Extract the (X, Y) coordinate from the center of the cell holding the provided text.  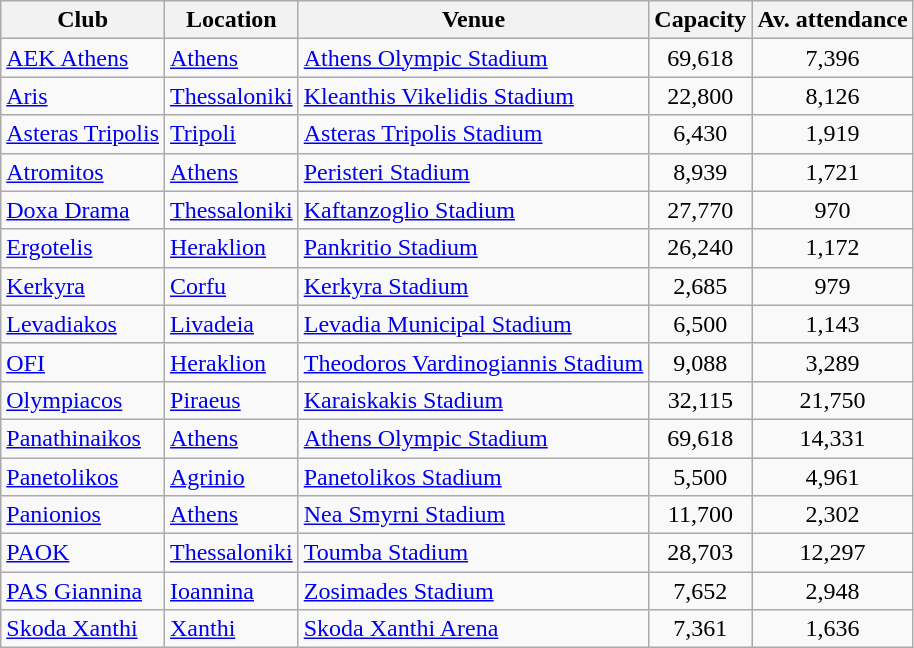
2,302 (832, 515)
2,685 (700, 286)
OFI (83, 362)
7,652 (700, 591)
1,143 (832, 324)
6,430 (700, 134)
Av. attendance (832, 20)
Zosimades Stadium (474, 591)
Kaftanzoglio Stadium (474, 210)
AEK Athens (83, 58)
26,240 (700, 248)
8,126 (832, 96)
8,939 (700, 172)
3,289 (832, 362)
Panetolikos (83, 477)
14,331 (832, 438)
Kerkyra (83, 286)
7,361 (700, 629)
Location (232, 20)
Agrinio (232, 477)
Skoda Xanthi (83, 629)
Skoda Xanthi Arena (474, 629)
Nea Smyrni Stadium (474, 515)
Kleanthis Vikelidis Stadium (474, 96)
28,703 (700, 553)
11,700 (700, 515)
PAS Giannina (83, 591)
Capacity (700, 20)
Panathinaikos (83, 438)
7,396 (832, 58)
1,721 (832, 172)
Karaiskakis Stadium (474, 400)
32,115 (700, 400)
Xanthi (232, 629)
Asteras Tripolis Stadium (474, 134)
PAOK (83, 553)
4,961 (832, 477)
1,172 (832, 248)
Aris (83, 96)
Levadiakos (83, 324)
Venue (474, 20)
12,297 (832, 553)
Pankritio Stadium (474, 248)
5,500 (700, 477)
21,750 (832, 400)
Panetolikos Stadium (474, 477)
Panionios (83, 515)
Asteras Tripolis (83, 134)
970 (832, 210)
Ergotelis (83, 248)
Atromitos (83, 172)
Levadia Municipal Stadium (474, 324)
2,948 (832, 591)
Toumba Stadium (474, 553)
979 (832, 286)
Piraeus (232, 400)
Club (83, 20)
Corfu (232, 286)
Kerkyra Stadium (474, 286)
Tripoli (232, 134)
Doxa Drama (83, 210)
Theodoros Vardinogiannis Stadium (474, 362)
1,919 (832, 134)
6,500 (700, 324)
1,636 (832, 629)
9,088 (700, 362)
Ioannina (232, 591)
27,770 (700, 210)
Olympiacos (83, 400)
Livadeia (232, 324)
22,800 (700, 96)
Peristeri Stadium (474, 172)
